Return [x, y] of the center of cell containing provided text 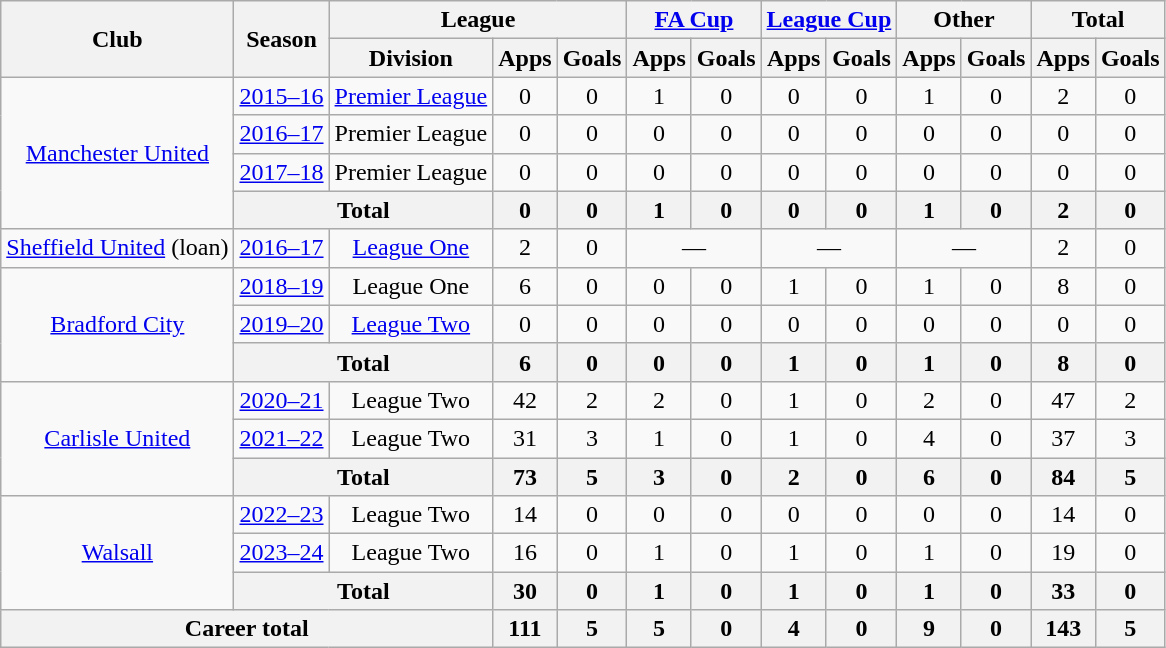
Manchester United [118, 153]
Sheffield United (loan) [118, 248]
League Cup [829, 20]
31 [525, 438]
143 [1063, 629]
2017–18 [282, 172]
Career total [247, 629]
84 [1063, 477]
Bradford City [118, 324]
Division [411, 58]
9 [929, 629]
42 [525, 400]
111 [525, 629]
2021–22 [282, 438]
2019–20 [282, 324]
47 [1063, 400]
Carlisle United [118, 438]
37 [1063, 438]
2023–24 [282, 553]
Other [964, 20]
2022–23 [282, 515]
2015–16 [282, 96]
2020–21 [282, 400]
FA Cup [694, 20]
19 [1063, 553]
Club [118, 39]
League [478, 20]
30 [525, 591]
16 [525, 553]
Walsall [118, 553]
73 [525, 477]
33 [1063, 591]
Season [282, 39]
2018–19 [282, 286]
